Output the (X, Y) coordinate of the center of the cell containing the given text.  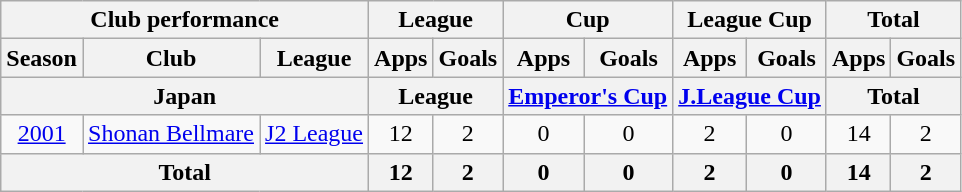
League Cup (750, 20)
J2 League (314, 134)
Emperor's Cup (588, 96)
2001 (42, 134)
Cup (588, 20)
Club (170, 58)
Season (42, 58)
J.League Cup (750, 96)
Japan (185, 96)
Shonan Bellmare (170, 134)
Club performance (185, 20)
